Detect which cell encompasses the target text, then output its (x, y) center coordinate. 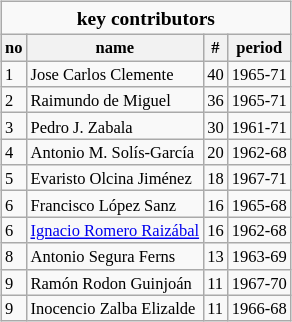
3 (14, 126)
13 (216, 256)
Francisco López Sanz (114, 204)
4 (14, 152)
18 (216, 178)
Ramón Rodon Guinjoán (114, 282)
1967-71 (260, 178)
name (114, 48)
Ignacio Romero Raizábal (114, 230)
2 (14, 100)
36 (216, 100)
# (216, 48)
1 (14, 74)
20 (216, 152)
Inocencio Zalba Elizalde (114, 308)
Antonio M. Solís-García (114, 152)
key contributors (146, 18)
30 (216, 126)
1965-68 (260, 204)
8 (14, 256)
1963-69 (260, 256)
5 (14, 178)
Raimundo de Miguel (114, 100)
no (14, 48)
Pedro J. Zabala (114, 126)
1966-68 (260, 308)
1961-71 (260, 126)
Jose Carlos Clemente (114, 74)
40 (216, 74)
Antonio Segura Ferns (114, 256)
period (260, 48)
1967-70 (260, 282)
Evaristo Olcina Jiménez (114, 178)
